Output the [X, Y] coordinate of the center of the cell containing the given text.  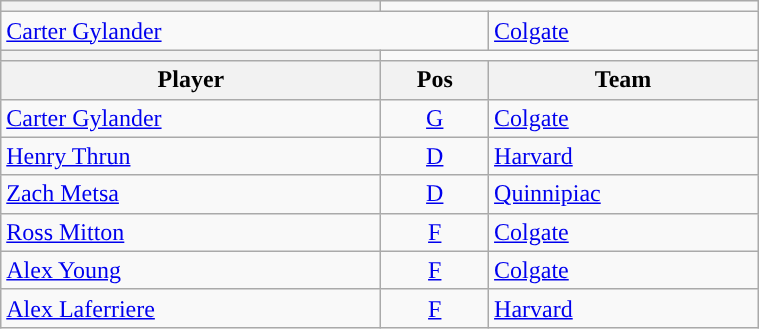
Zach Metsa [191, 194]
Alex Laferriere [191, 308]
Ross Mitton [191, 232]
Player [191, 80]
Quinnipiac [624, 194]
Alex Young [191, 270]
G [435, 118]
Team [624, 80]
Pos [435, 80]
Henry Thrun [191, 156]
